Provide the [X, Y] coordinate of the cell's center where the given text is located.  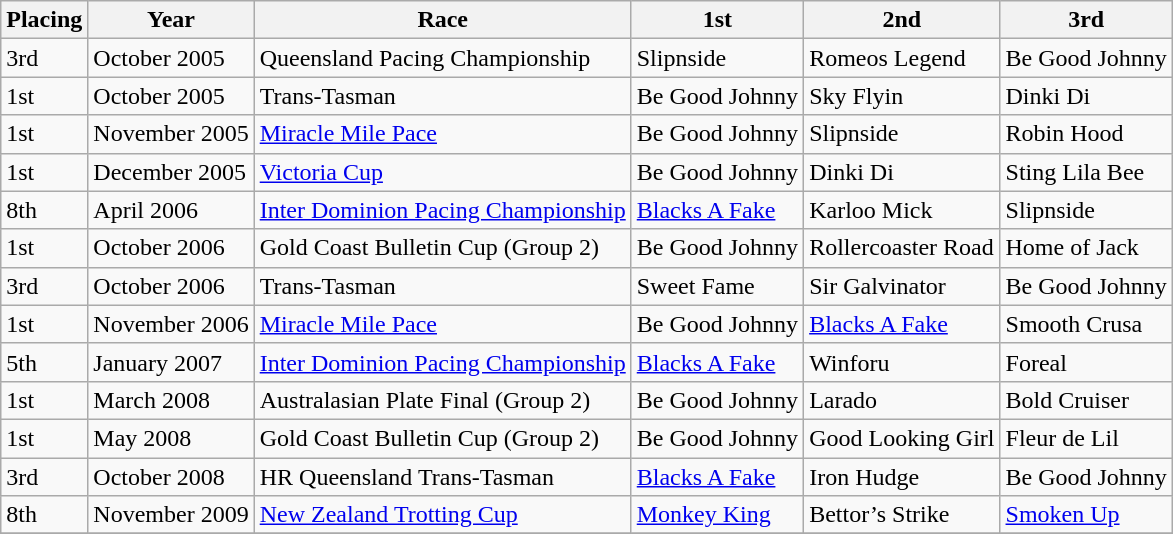
Iron Hudge [902, 477]
March 2008 [171, 400]
5th [44, 362]
Monkey King [717, 515]
Placing [44, 20]
Sky Flyin [902, 96]
Winforu [902, 362]
Romeos Legend [902, 58]
HR Queensland Trans-Tasman [442, 477]
Sweet Fame [717, 286]
November 2006 [171, 324]
October 2008 [171, 477]
Robin Hood [1086, 134]
Australasian Plate Final (Group 2) [442, 400]
Sting Lila Bee [1086, 172]
April 2006 [171, 210]
Victoria Cup [442, 172]
Smoken Up [1086, 515]
Sir Galvinator [902, 286]
Karloo Mick [902, 210]
New Zealand Trotting Cup [442, 515]
Race [442, 20]
December 2005 [171, 172]
Queensland Pacing Championship [442, 58]
Foreal [1086, 362]
2nd [902, 20]
Home of Jack [1086, 248]
January 2007 [171, 362]
May 2008 [171, 438]
Good Looking Girl [902, 438]
November 2009 [171, 515]
Larado [902, 400]
Bold Cruiser [1086, 400]
Year [171, 20]
November 2005 [171, 134]
Rollercoaster Road [902, 248]
Bettor’s Strike [902, 515]
Smooth Crusa [1086, 324]
Fleur de Lil [1086, 438]
